Search for the cell housing the specified text and yield its (x, y) center coordinate. 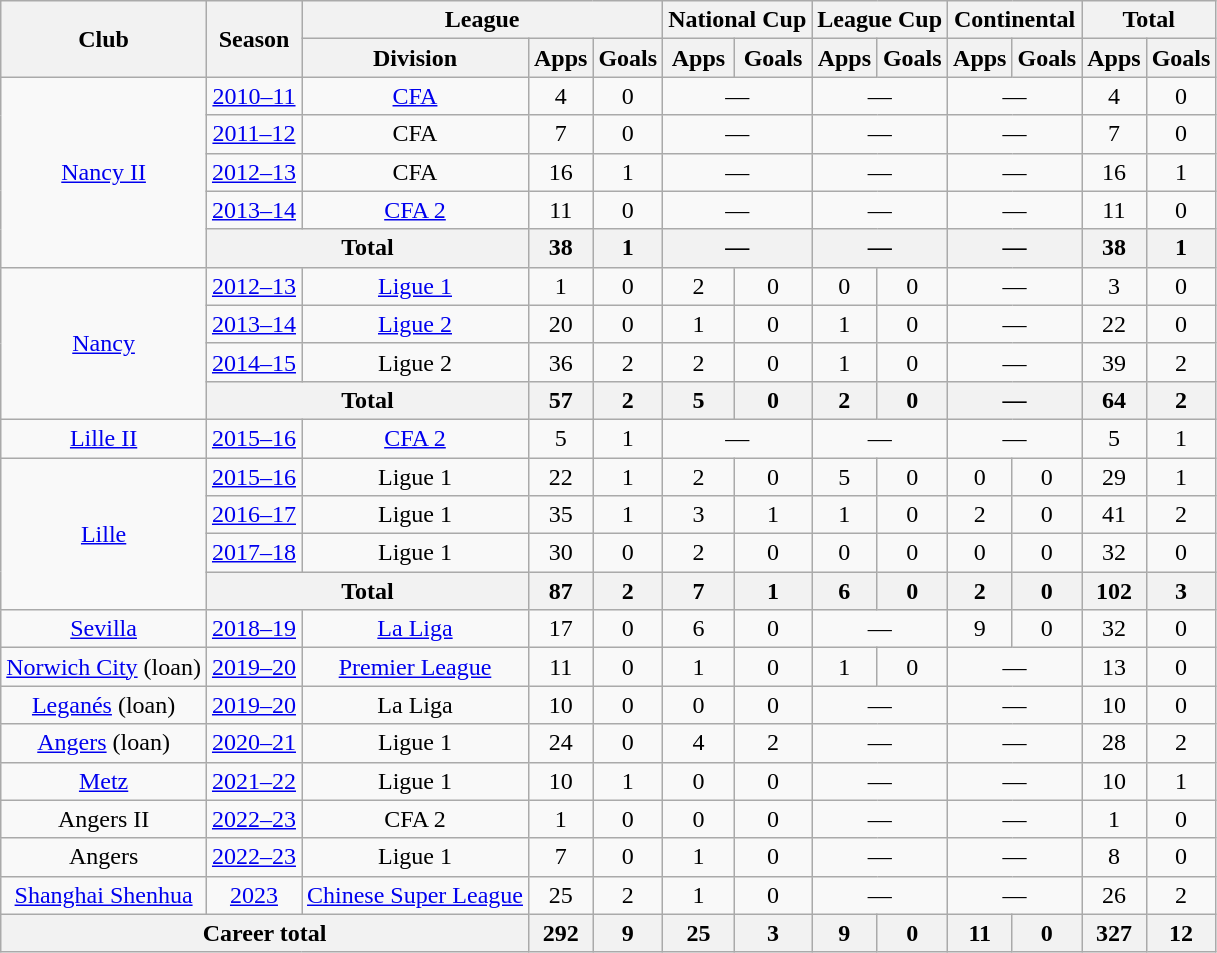
292 (560, 933)
Division (416, 58)
30 (560, 553)
Metz (104, 781)
28 (1114, 743)
41 (1114, 515)
2011–12 (254, 134)
National Cup (738, 20)
102 (1114, 591)
26 (1114, 895)
Angers (loan) (104, 743)
2018–19 (254, 629)
17 (560, 629)
2023 (254, 895)
League Cup (880, 20)
2017–18 (254, 553)
Lille (104, 534)
2014–15 (254, 362)
Lille II (104, 438)
2010–11 (254, 96)
Angers II (104, 819)
8 (1114, 857)
24 (560, 743)
29 (1114, 477)
2021–22 (254, 781)
Career total (265, 933)
12 (1181, 933)
Angers (104, 857)
Nancy (104, 343)
13 (1114, 667)
Continental (1015, 20)
Shanghai Shenhua (104, 895)
36 (560, 362)
Leganés (loan) (104, 705)
Season (254, 39)
Norwich City (loan) (104, 667)
39 (1114, 362)
2020–21 (254, 743)
64 (1114, 400)
35 (560, 515)
20 (560, 324)
Club (104, 39)
League (482, 20)
Sevilla (104, 629)
Premier League (416, 667)
327 (1114, 933)
2016–17 (254, 515)
Nancy II (104, 172)
57 (560, 400)
87 (560, 591)
Chinese Super League (416, 895)
